Provide the [X, Y] coordinate of the cell's center where the given text is located.  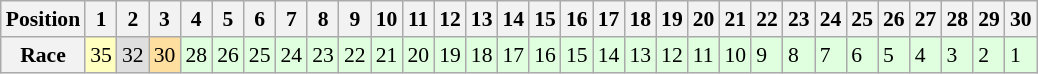
Race [43, 55]
27 [926, 19]
32 [133, 55]
35 [101, 55]
29 [989, 19]
Position [43, 19]
